Return (x, y) of the center of cell containing provided text 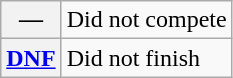
— (31, 20)
Did not finish (146, 58)
DNF (31, 58)
Did not compete (146, 20)
